Output the (x, y) coordinate of the center of the cell containing the given text.  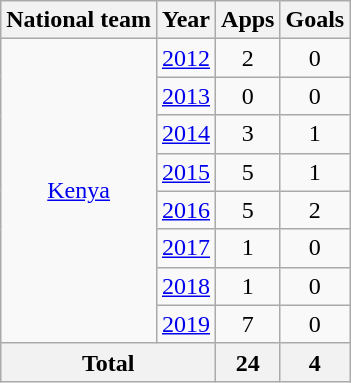
2017 (186, 248)
2015 (186, 172)
2018 (186, 286)
National team (79, 20)
24 (248, 362)
Kenya (79, 191)
3 (248, 134)
2014 (186, 134)
7 (248, 324)
Apps (248, 20)
2013 (186, 96)
Year (186, 20)
2019 (186, 324)
4 (315, 362)
Goals (315, 20)
2012 (186, 58)
2016 (186, 210)
Total (108, 362)
